Determine the [x, y] coordinate at the center of the cell enclosing the given text.  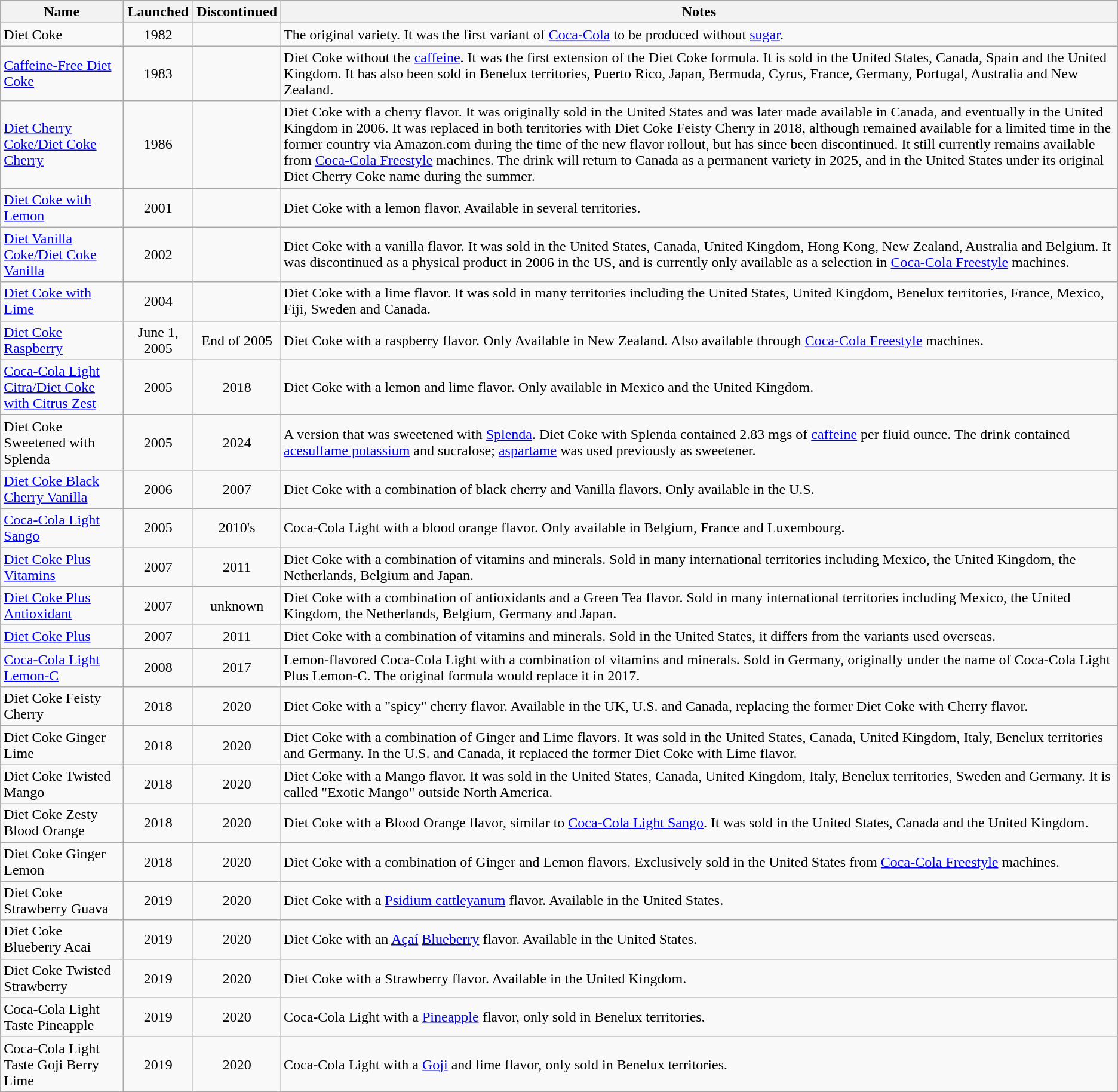
Diet Coke Ginger Lime [62, 746]
1982 [158, 35]
Diet Cherry Coke/Diet Coke Cherry [62, 145]
2010's [237, 528]
1986 [158, 145]
Coca-Cola Light Lemon-C [62, 668]
Coca-Cola Light with a Pineapple flavor, only sold in Benelux territories. [699, 1017]
Diet Coke with a Blood Orange flavor, similar to Coca-Cola Light Sango. It was sold in the United States, Canada and the United Kingdom. [699, 823]
Coca-Cola Light Citra/Diet Coke with Citrus Zest [62, 387]
2008 [158, 668]
Coca-Cola Light Sango [62, 528]
Diet Coke Plus [62, 637]
Diet Coke with an Açaí Blueberry flavor. Available in the United States. [699, 939]
2002 [158, 254]
2024 [237, 442]
2004 [158, 301]
Diet Coke with a lemon and lime flavor. Only available in Mexico and the United Kingdom. [699, 387]
Diet Coke Raspberry [62, 341]
Discontinued [237, 12]
Notes [699, 12]
Diet Coke Ginger Lemon [62, 861]
Diet Coke Twisted Mango [62, 784]
Diet Coke [62, 35]
Diet Coke with a combination of black cherry and Vanilla flavors. Only available in the U.S. [699, 489]
Diet Coke with Lemon [62, 208]
End of 2005 [237, 341]
Diet Coke with a Psidium cattleyanum flavor. Available in the United States. [699, 901]
Diet Coke Strawberry Guava [62, 901]
Diet Coke with a raspberry flavor. Only Available in New Zealand. Also available through Coca-Cola Freestyle machines. [699, 341]
Diet Coke Zesty Blood Orange [62, 823]
Name [62, 12]
2017 [237, 668]
Diet Coke with a combination of vitamins and minerals. Sold in the United States, it differs from the variants used overseas. [699, 637]
Diet Coke with a "spicy" cherry flavor. Available in the UK, U.S. and Canada, replacing the former Diet Coke with Cherry flavor. [699, 706]
2001 [158, 208]
Diet Coke Black Cherry Vanilla [62, 489]
Coca-Cola Light with a Goji and lime flavor, only sold in Benelux territories. [699, 1064]
Diet Coke with a combination of Ginger and Lemon flavors. Exclusively sold in the United States from Coca-Cola Freestyle machines. [699, 861]
Diet Coke Plus Antioxidant [62, 606]
Diet Coke Plus Vitamins [62, 566]
Diet Coke Blueberry Acai [62, 939]
Diet Coke Twisted Strawberry [62, 978]
Diet Coke with a lemon flavor. Available in several territories. [699, 208]
Diet Vanilla Coke/Diet Coke Vanilla [62, 254]
Launched [158, 12]
Coca-Cola Light Taste Goji Berry Lime [62, 1064]
Diet Coke with Lime [62, 301]
Diet Coke with a Strawberry flavor. Available in the United Kingdom. [699, 978]
2006 [158, 489]
June 1, 2005 [158, 341]
1983 [158, 73]
Diet Coke Feisty Cherry [62, 706]
Caffeine-Free Diet Coke [62, 73]
Coca-Cola Light Taste Pineapple [62, 1017]
Diet Coke Sweetened with Splenda [62, 442]
The original variety. It was the first variant of Coca-Cola to be produced without sugar. [699, 35]
Coca-Cola Light with a blood orange flavor. Only available in Belgium, France and Luxembourg. [699, 528]
unknown [237, 606]
